Identify which cell holds the provided text, then report its (x, y) central coordinate. 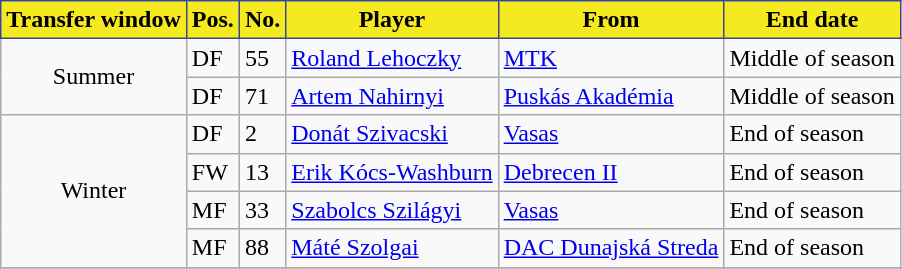
DAC Dunajská Streda (611, 248)
End date (812, 20)
MTK (611, 58)
2 (262, 134)
Donát Szivacski (392, 134)
Máté Szolgai (392, 248)
Roland Lehoczky (392, 58)
FW (212, 172)
55 (262, 58)
Debrecen II (611, 172)
Winter (94, 191)
Puskás Akadémia (611, 96)
33 (262, 210)
No. (262, 20)
Summer (94, 77)
Artem Nahirnyi (392, 96)
Pos. (212, 20)
88 (262, 248)
Player (392, 20)
71 (262, 96)
13 (262, 172)
Transfer window (94, 20)
From (611, 20)
Erik Kócs-Washburn (392, 172)
Szabolcs Szilágyi (392, 210)
